Return the [x, y] coordinate for the center point of the cell that contains the specified text.  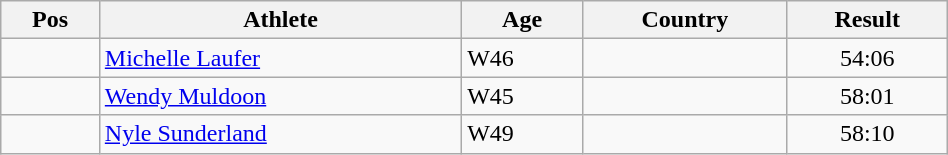
Athlete [280, 20]
Nyle Sunderland [280, 134]
58:01 [867, 96]
W46 [522, 58]
Result [867, 20]
54:06 [867, 58]
Michelle Laufer [280, 58]
W49 [522, 134]
Country [686, 20]
W45 [522, 96]
Pos [50, 20]
Wendy Muldoon [280, 96]
Age [522, 20]
58:10 [867, 134]
